Find where the given text appears and provide that cell's center as (x, y) coordinate. 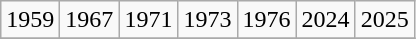
2025 (384, 20)
1976 (266, 20)
1973 (208, 20)
1971 (148, 20)
1959 (30, 20)
1967 (90, 20)
2024 (326, 20)
